Return the (x, y) coordinate for the center point of the cell that contains the specified text.  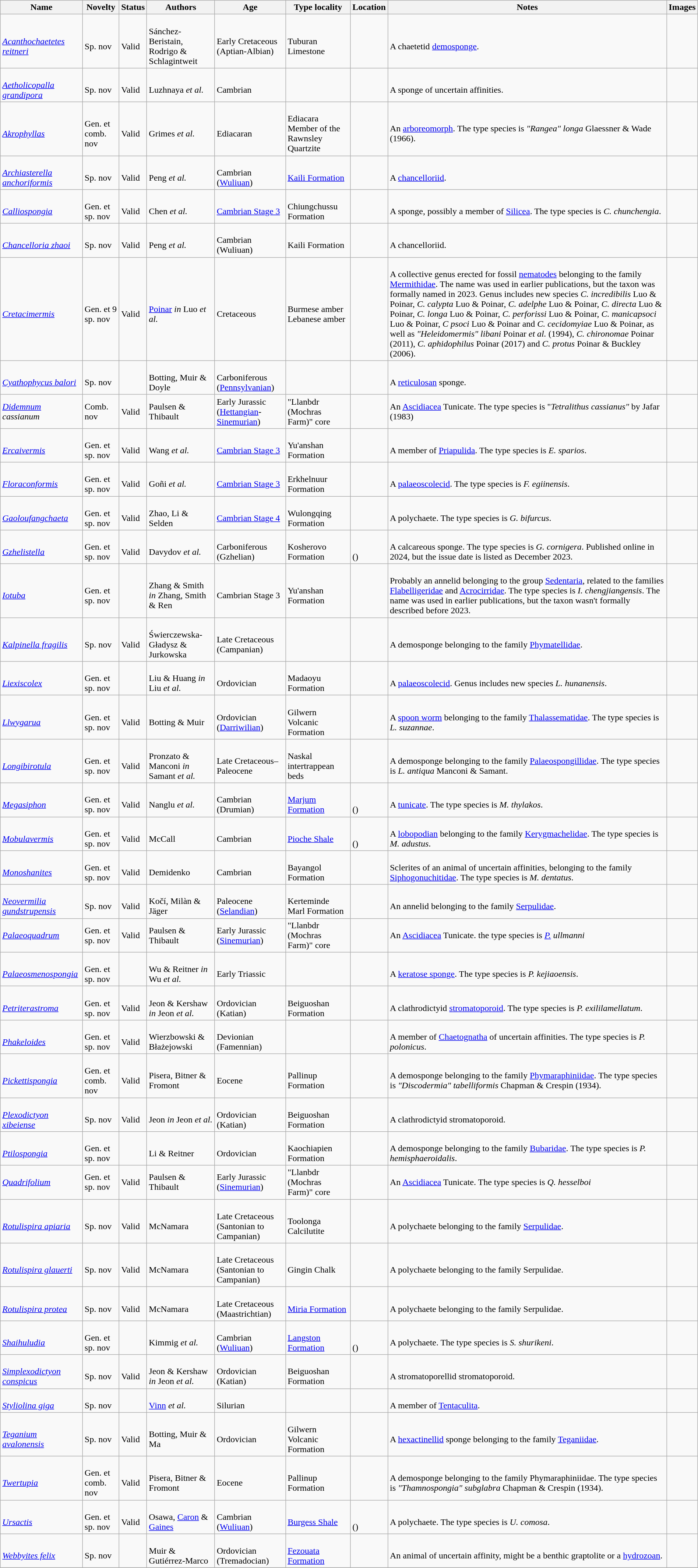
Mobulavermis (42, 834)
Naskal intertrappean beds (318, 761)
Wulongqing Formation (318, 513)
Świerczewska-Gładysz & Jurkowska (181, 639)
A sponge, possibly a member of Silicea. The type species is C. chunchengia. (527, 206)
Early Jurassic (Hettangian-Sinemurian) (250, 411)
Palaeosmenospongia (42, 969)
Grimes et al. (181, 129)
Phakeloides (42, 1037)
Location (369, 7)
Botting, Muir & Ma (181, 1434)
Iotuba (42, 591)
A clathrodictyid stromatoporoid. The type species is P. exililamellatum. (527, 1003)
Early Triassic (250, 969)
Aetholicopalla grandipora (42, 85)
Quadrifolium (42, 1182)
Type locality (318, 7)
Botting & Muir (181, 717)
Toolonga Calcilutite (318, 1221)
Carboniferous (Pennsylvanian) (250, 377)
Miria Formation (318, 1304)
Archiasterella anchoriformis (42, 173)
Ordovician (Tremadocian) (250, 1551)
Luzhnaya et al. (181, 85)
Webbyites felix (42, 1551)
Gzhelistella (42, 547)
Langston Formation (318, 1338)
A tunicate. The type species is M. thylakos. (527, 800)
Comb. nov (101, 411)
Burgess Shale (318, 1517)
Monoshanites (42, 868)
Name (42, 7)
Pronzato & Manconi in Samant et al. (181, 761)
An animal of uncertain affinity, might be a benthic graptolite or a hydrozoan. (527, 1551)
Liu & Huang in Liu et al. (181, 678)
Didemnum cassianum (42, 411)
Wierzbowski & Błażejowski (181, 1037)
A chaetetid demosponge. (527, 41)
Fezouata Formation (318, 1551)
A reticulosan sponge. (527, 377)
Kalpinella fragilis (42, 639)
A member of Priapulida. The type species is E. sparios. (527, 445)
Floraconformis (42, 479)
A demosponge belonging to the family Phymaraphiniidae. The type species is "Thamnospongia" subglabra Chapman & Crespin (1934). (527, 1478)
An arboreomorph. The type species is "Rangea" longa Glaessner & Wade (1966). (527, 129)
Chen et al. (181, 206)
Bayangol Formation (318, 868)
Late Cretaceous–Paleocene (250, 761)
Li & Reitner (181, 1149)
A palaeoscolecid. The type species is F. egiinensis. (527, 479)
Plexodictyon xibeiense (42, 1115)
Kosherovo Formation (318, 547)
Wu & Reitner in Wu et al. (181, 969)
Pickettispongia (42, 1076)
Chancelloria zhaoi (42, 240)
Burmese amber Lebanese amber (318, 309)
Kerteminde Marl Formation (318, 901)
Shaihuludia (42, 1338)
Cretaceous (250, 309)
A calcareous sponge. The type species is G. cornigera. Published online in 2024, but the issue date is listed as December 2023. (527, 547)
Ursactis (42, 1517)
Age (250, 7)
An Ascidiacea Tunicate. the type species is P. ullmanni (527, 935)
Early Cretaceous (Aptian-Albian) (250, 41)
A member of Tentaculita. (527, 1400)
Pioche Shale (318, 834)
A polychaete. The type species is G. bifurcus. (527, 513)
Marjum Formation (318, 800)
Madaoyu Formation (318, 678)
Kočí, Milàn & Jäger (181, 901)
Vinn et al. (181, 1400)
Cambrian (Drumian) (250, 800)
A keratose sponge. The type species is P. kejiaoensis. (527, 969)
Kaochiapien Formation (318, 1149)
Ordovician (Darriwilian) (250, 717)
Devionian (Famennian) (250, 1037)
Status (133, 7)
Botting, Muir & Doyle (181, 377)
Rotulispira protea (42, 1304)
Novelty (101, 7)
Gaoloufangchaeta (42, 513)
Rotulispira apiaria (42, 1221)
Acanthochaetetes reitneri (42, 41)
A lobopodian belonging to the family Kerygmachelidae. The type species is M. adustus. (527, 834)
Megasiphon (42, 800)
Simplexodictyon conspicus (42, 1372)
Silurian (250, 1400)
A demosponge belonging to the family Phymaraphiniidae. The type species is "Discodermia" tabelliformis Chapman & Crespin (1934). (527, 1076)
Akrophyllas (42, 129)
A palaeoscolecid. Genus includes new species L. hunanensis. (527, 678)
Muir & Gutiérrez-Marco (181, 1551)
A demosponge belonging to the family Palaeospongillidae. The type species is L. antiqua Manconi & Samant. (527, 761)
Gen. et 9 sp. nov (101, 309)
McCall (181, 834)
Neovermilia gundstrupensis (42, 901)
Cretacimermis (42, 309)
Teganium avalonensis (42, 1434)
Jeon in Jeon et al. (181, 1115)
Goñi et al. (181, 479)
Styliolina giga (42, 1400)
A polychaete. The type species is S. shurikeni. (527, 1338)
Ediacaran (250, 129)
A stromatoporellid stromatoporoid. (527, 1372)
Notes (527, 7)
Zhang & Smith in Zhang, Smith & Ren (181, 591)
Chiungchussu Formation (318, 206)
Images (682, 7)
An annelid belonging to the family Serpulidae. (527, 901)
Ediacara Member of the Rawnsley Quartzite (318, 129)
Kimmig et al. (181, 1338)
Erkhelnuur Formation (318, 479)
Calliospongia (42, 206)
Zhao, Li & Selden (181, 513)
Sánchez-Beristain, Rodrigo & Schlagintweit (181, 41)
Davydov et al. (181, 547)
Demidenko (181, 868)
Gingin Chalk (318, 1265)
Cambrian Stage 4 (250, 513)
Liexiscolex (42, 678)
Llwygarua (42, 717)
Cyathophycus balori (42, 377)
Osawa, Caron & Gaines (181, 1517)
Ptilospongia (42, 1149)
Ercaivermis (42, 445)
Late Cretaceous (Maastrichtian) (250, 1304)
Palaeoquadrum (42, 935)
Late Cretaceous (Campanian) (250, 639)
Paleocene (Selandian) (250, 901)
Twertupia (42, 1478)
Longibirotula (42, 761)
Nanglu et al. (181, 800)
A demosponge belonging to the family Bubaridae. The type species is P. hemisphaeroidalis. (527, 1149)
An Ascidiacea Tunicate. The type species is "Tetralithus cassianus" by Jafar (1983) (527, 411)
A polychaete. The type species is U. comosa. (527, 1517)
Wang et al. (181, 445)
An Ascidiacea Tunicate. The type species is Q. hesselboi (527, 1182)
Petriterastroma (42, 1003)
A hexactinellid sponge belonging to the family Teganiidae. (527, 1434)
A demosponge belonging to the family Phymatellidae. (527, 639)
Carboniferous (Gzhelian) (250, 547)
A clathrodictyid stromatoporoid. (527, 1115)
Rotulispira glauerti (42, 1265)
Poinar in Luo et al. (181, 309)
Tuburan Limestone (318, 41)
Authors (181, 7)
A sponge of uncertain affinities. (527, 85)
A spoon worm belonging to the family Thalassematidae. The type species is L. suzannae. (527, 717)
A member of Chaetognatha of uncertain affinities. The type species is P. polonicus. (527, 1037)
Sclerites of an animal of uncertain affinities, belonging to the family Siphogonuchitidae. The type species is M. dentatus. (527, 868)
